Return the [x, y] coordinate for the center point of the cell that contains the specified text.  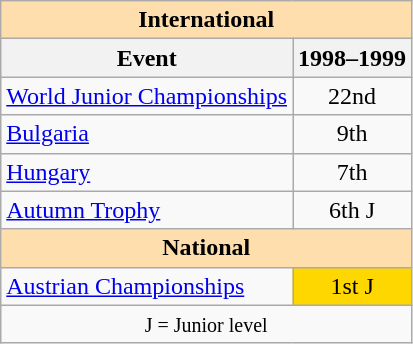
J = Junior level [206, 324]
1st J [352, 286]
9th [352, 134]
Autumn Trophy [147, 210]
International [206, 20]
Bulgaria [147, 134]
National [206, 248]
World Junior Championships [147, 96]
Hungary [147, 172]
6th J [352, 210]
22nd [352, 96]
1998–1999 [352, 58]
Austrian Championships [147, 286]
7th [352, 172]
Event [147, 58]
